Return the (x, y) coordinate for the center point of the cell that contains the specified text.  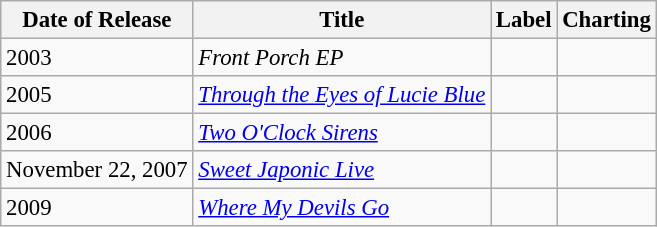
Charting (606, 20)
2006 (97, 133)
Two O'Clock Sirens (342, 133)
Date of Release (97, 20)
Sweet Japonic Live (342, 170)
Label (524, 20)
2009 (97, 208)
November 22, 2007 (97, 170)
2005 (97, 95)
2003 (97, 58)
Front Porch EP (342, 58)
Title (342, 20)
Through the Eyes of Lucie Blue (342, 95)
Where My Devils Go (342, 208)
